Search for the cell housing the specified text and yield its [x, y] center coordinate. 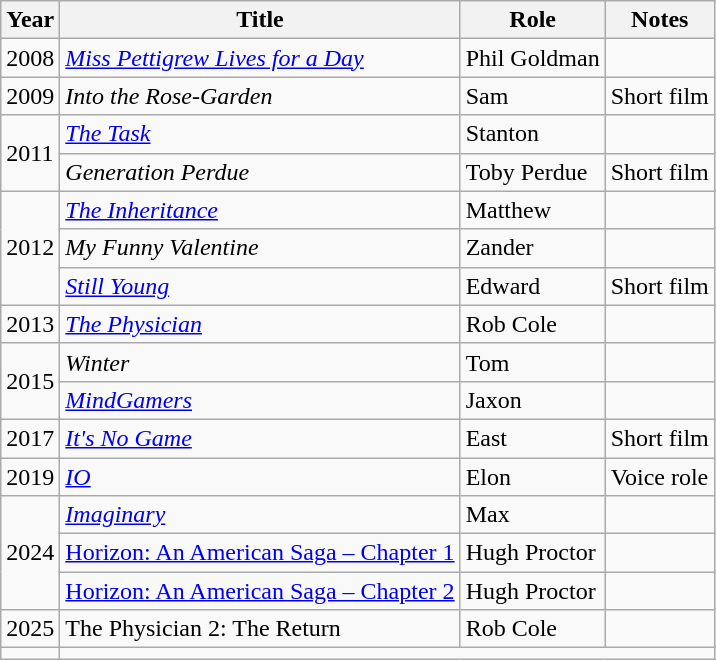
2008 [30, 58]
My Funny Valentine [260, 248]
Sam [532, 96]
Phil Goldman [532, 58]
Generation Perdue [260, 172]
2009 [30, 96]
Notes [660, 20]
Matthew [532, 210]
2012 [30, 248]
Horizon: An American Saga – Chapter 2 [260, 591]
East [532, 438]
2013 [30, 324]
Zander [532, 248]
Miss Pettigrew Lives for a Day [260, 58]
IO [260, 477]
Title [260, 20]
Elon [532, 477]
The Inheritance [260, 210]
Horizon: An American Saga – Chapter 1 [260, 553]
The Physician [260, 324]
Stanton [532, 134]
Voice role [660, 477]
Jaxon [532, 400]
2011 [30, 153]
It's No Game [260, 438]
2019 [30, 477]
Max [532, 515]
2024 [30, 553]
MindGamers [260, 400]
Role [532, 20]
The Task [260, 134]
Still Young [260, 286]
The Physician 2: The Return [260, 629]
2015 [30, 381]
2017 [30, 438]
Year [30, 20]
Imaginary [260, 515]
Into the Rose-Garden [260, 96]
Edward [532, 286]
2025 [30, 629]
Tom [532, 362]
Toby Perdue [532, 172]
Winter [260, 362]
